Output the [X, Y] coordinate of the center of the cell containing the given text.  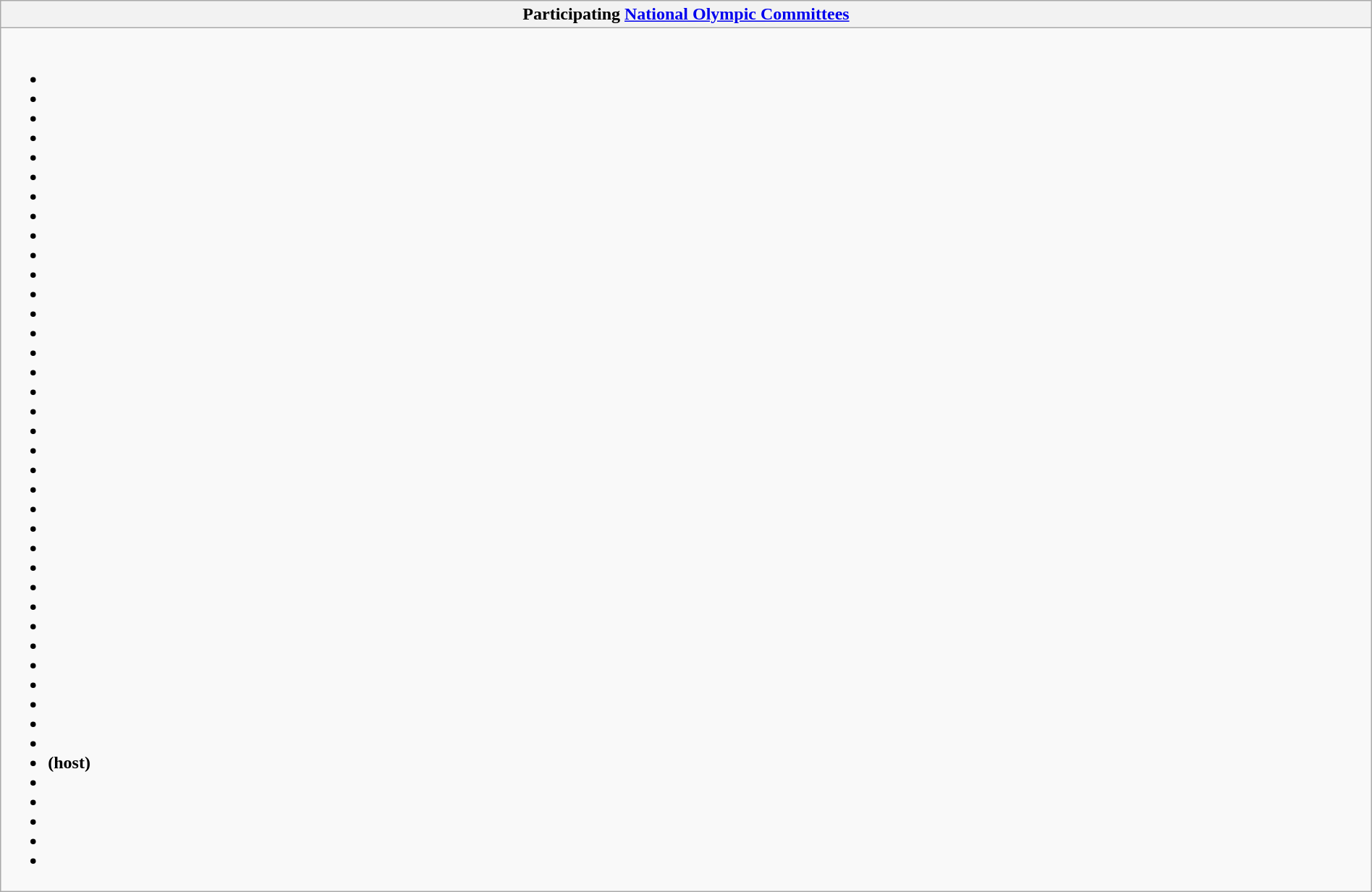
Participating National Olympic Committees [686, 14]
(host) [686, 460]
